Identify which cell holds the provided text, then report its (x, y) central coordinate. 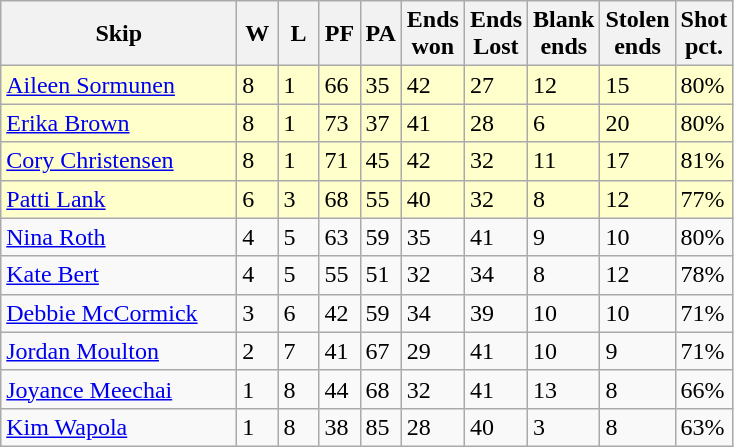
66% (704, 389)
Kim Wapola (119, 427)
Stolen ends (638, 34)
13 (564, 389)
Nina Roth (119, 237)
63% (704, 427)
37 (380, 123)
Patti Lank (119, 199)
Cory Christensen (119, 161)
85 (380, 427)
Ends won (432, 34)
PA (380, 34)
45 (380, 161)
73 (340, 123)
81% (704, 161)
Shot pct. (704, 34)
71 (340, 161)
PF (340, 34)
7 (298, 351)
Debbie McCormick (119, 313)
29 (432, 351)
44 (340, 389)
51 (380, 275)
27 (496, 85)
20 (638, 123)
77% (704, 199)
67 (380, 351)
Erika Brown (119, 123)
Joyance Meechai (119, 389)
63 (340, 237)
Jordan Moulton (119, 351)
39 (496, 313)
11 (564, 161)
W (258, 34)
Ends Lost (496, 34)
Skip (119, 34)
38 (340, 427)
17 (638, 161)
78% (704, 275)
Blank ends (564, 34)
Kate Bert (119, 275)
Aileen Sormunen (119, 85)
2 (258, 351)
66 (340, 85)
15 (638, 85)
L (298, 34)
